Return [X, Y] of the center of cell containing provided text 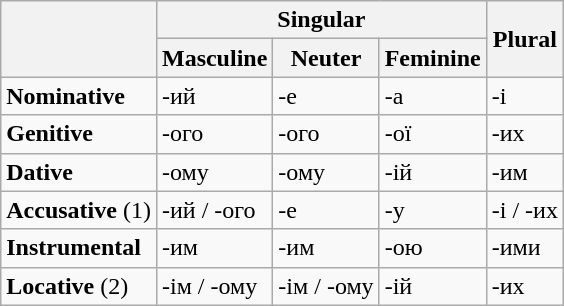
-і / -их [524, 210]
-ий [214, 96]
Dative [79, 172]
-у [432, 210]
Accusative (1) [79, 210]
Instrumental [79, 248]
Locative (2) [79, 286]
-і [524, 96]
-ої [432, 134]
Masculine [214, 58]
-ими [524, 248]
Singular [321, 20]
Plural [524, 39]
Neuter [326, 58]
-ий / -ого [214, 210]
Nominative [79, 96]
-а [432, 96]
Genitive [79, 134]
Feminine [432, 58]
-ою [432, 248]
